Find where the given text appears and provide that cell's center as [X, Y] coordinate. 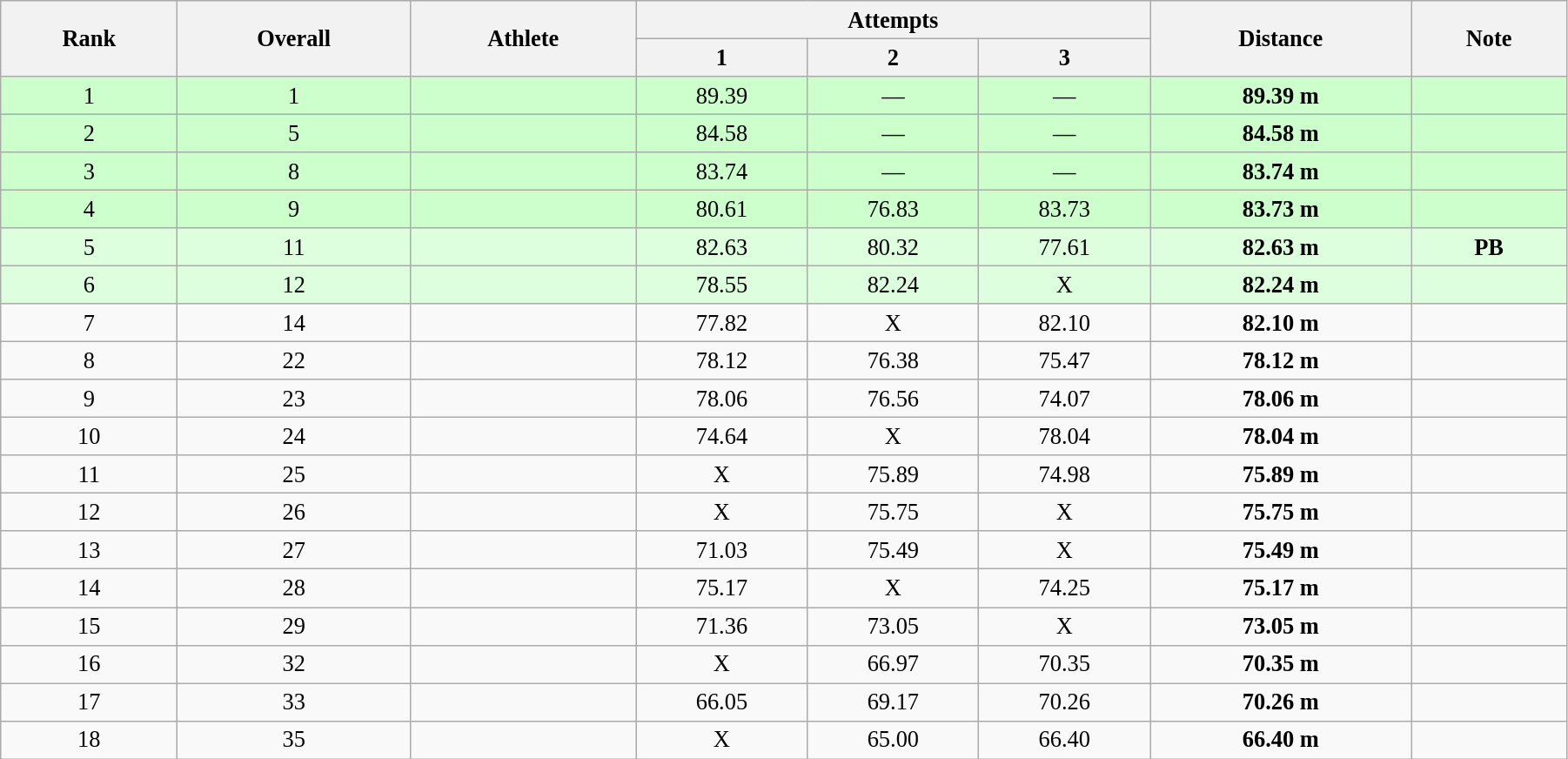
7 [89, 323]
77.82 [722, 323]
75.75 m [1281, 512]
27 [294, 550]
80.61 [722, 209]
70.35 m [1281, 664]
74.98 [1065, 474]
78.06 [722, 399]
15 [89, 626]
83.74 [722, 171]
18 [89, 740]
75.17 [722, 588]
23 [294, 399]
Note [1490, 38]
Rank [89, 38]
16 [89, 664]
66.40 m [1281, 740]
Distance [1281, 38]
17 [89, 702]
82.63 [722, 247]
82.10 [1065, 323]
32 [294, 664]
80.32 [893, 247]
Attempts [893, 19]
25 [294, 474]
82.24 m [1281, 285]
89.39 [722, 95]
76.56 [893, 399]
82.10 m [1281, 323]
66.40 [1065, 740]
89.39 m [1281, 95]
10 [89, 436]
65.00 [893, 740]
82.24 [893, 285]
Athlete [522, 38]
28 [294, 588]
75.49 m [1281, 550]
78.55 [722, 285]
Overall [294, 38]
26 [294, 512]
24 [294, 436]
71.36 [722, 626]
78.04 m [1281, 436]
78.04 [1065, 436]
71.03 [722, 550]
75.75 [893, 512]
66.05 [722, 702]
33 [294, 702]
75.89 m [1281, 474]
84.58 m [1281, 133]
13 [89, 550]
74.07 [1065, 399]
22 [294, 360]
29 [294, 626]
83.74 m [1281, 171]
4 [89, 209]
74.25 [1065, 588]
75.17 m [1281, 588]
73.05 [893, 626]
70.26 [1065, 702]
6 [89, 285]
78.12 [722, 360]
76.38 [893, 360]
78.12 m [1281, 360]
75.47 [1065, 360]
78.06 m [1281, 399]
84.58 [722, 133]
35 [294, 740]
69.17 [893, 702]
83.73 [1065, 209]
82.63 m [1281, 247]
70.35 [1065, 664]
73.05 m [1281, 626]
77.61 [1065, 247]
75.49 [893, 550]
PB [1490, 247]
70.26 m [1281, 702]
66.97 [893, 664]
76.83 [893, 209]
83.73 m [1281, 209]
74.64 [722, 436]
75.89 [893, 474]
